Scan for the cell matching the given text and deliver its [x, y] coordinate at center. 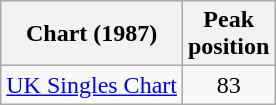
Chart (1987) [92, 34]
83 [228, 85]
Peakposition [228, 34]
UK Singles Chart [92, 85]
